Locate the cell with the specified text and output its [X, Y] center coordinate. 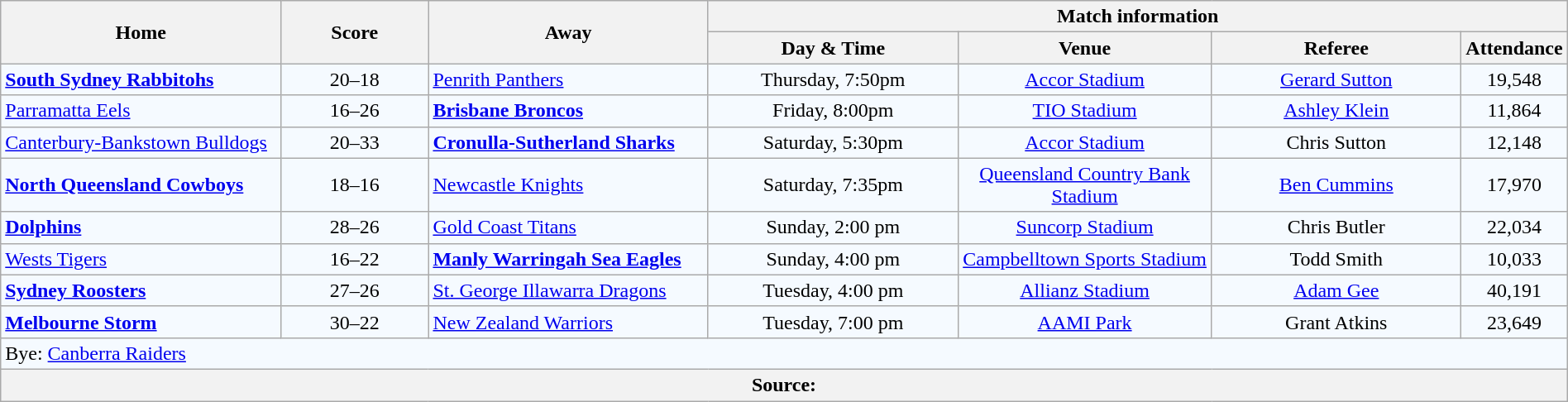
North Queensland Cowboys [141, 185]
Melbourne Storm [141, 322]
Day & Time [833, 48]
Gold Coast Titans [568, 227]
New Zealand Warriors [568, 322]
Suncorp Stadium [1084, 227]
Match information [1138, 17]
19,548 [1514, 79]
Adam Gee [1336, 290]
Home [141, 32]
Saturday, 7:35pm [833, 185]
Score [355, 32]
Chris Sutton [1336, 142]
AAMI Park [1084, 322]
Campbelltown Sports Stadium [1084, 259]
Tuesday, 7:00 pm [833, 322]
Sunday, 4:00 pm [833, 259]
11,864 [1514, 111]
Newcastle Knights [568, 185]
Dolphins [141, 227]
Parramatta Eels [141, 111]
28–26 [355, 227]
Cronulla-Sutherland Sharks [568, 142]
18–16 [355, 185]
40,191 [1514, 290]
27–26 [355, 290]
20–18 [355, 79]
Grant Atkins [1336, 322]
Ben Cummins [1336, 185]
22,034 [1514, 227]
Gerard Sutton [1336, 79]
Sydney Roosters [141, 290]
16–26 [355, 111]
Chris Butler [1336, 227]
Allianz Stadium [1084, 290]
16–22 [355, 259]
Manly Warringah Sea Eagles [568, 259]
17,970 [1514, 185]
Away [568, 32]
10,033 [1514, 259]
Todd Smith [1336, 259]
12,148 [1514, 142]
Wests Tigers [141, 259]
Brisbane Broncos [568, 111]
Canterbury-Bankstown Bulldogs [141, 142]
30–22 [355, 322]
Saturday, 5:30pm [833, 142]
Thursday, 7:50pm [833, 79]
South Sydney Rabbitohs [141, 79]
Ashley Klein [1336, 111]
23,649 [1514, 322]
TIO Stadium [1084, 111]
Source: [784, 385]
20–33 [355, 142]
Friday, 8:00pm [833, 111]
Bye: Canberra Raiders [784, 353]
Attendance [1514, 48]
Queensland Country Bank Stadium [1084, 185]
Venue [1084, 48]
Tuesday, 4:00 pm [833, 290]
Penrith Panthers [568, 79]
Referee [1336, 48]
Sunday, 2:00 pm [833, 227]
St. George Illawarra Dragons [568, 290]
